Extract the (x, y) coordinate from the center of the cell holding the provided text.  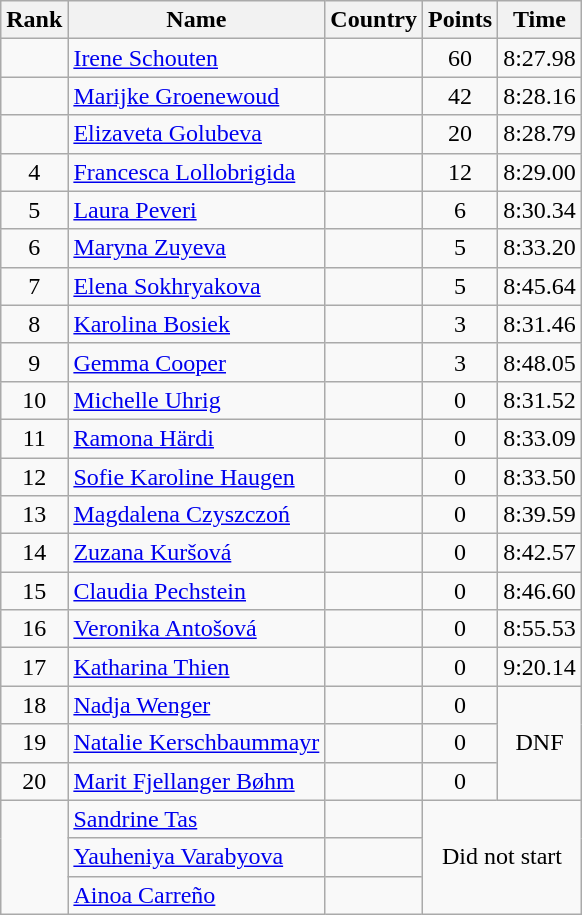
Michelle Uhrig (196, 400)
8:29.00 (540, 172)
DNF (540, 743)
8:27.98 (540, 58)
11 (34, 438)
Irene Schouten (196, 58)
Marit Fjellanger Bøhm (196, 781)
8:33.09 (540, 438)
Name (196, 20)
8:28.79 (540, 134)
8:30.34 (540, 210)
8:42.57 (540, 553)
Did not start (502, 857)
8:33.50 (540, 477)
Gemma Cooper (196, 362)
7 (34, 286)
Time (540, 20)
19 (34, 743)
Ainoa Carreño (196, 895)
17 (34, 667)
Ramona Härdi (196, 438)
Karolina Bosiek (196, 324)
Veronika Antošová (196, 629)
Natalie Kerschbaummayr (196, 743)
15 (34, 591)
Laura Peveri (196, 210)
14 (34, 553)
Sofie Karoline Haugen (196, 477)
9 (34, 362)
Claudia Pechstein (196, 591)
Elena Sokhryakova (196, 286)
8:39.59 (540, 515)
Country (374, 20)
8:31.52 (540, 400)
10 (34, 400)
9:20.14 (540, 667)
8:48.05 (540, 362)
16 (34, 629)
4 (34, 172)
Maryna Zuyeva (196, 248)
Zuzana Kuršová (196, 553)
Rank (34, 20)
Katharina Thien (196, 667)
8:33.20 (540, 248)
Francesca Lollobrigida (196, 172)
42 (460, 96)
8 (34, 324)
Yauheniya Varabyova (196, 857)
Points (460, 20)
Nadja Wenger (196, 705)
Magdalena Czyszczoń (196, 515)
Marijke Groenewoud (196, 96)
8:46.60 (540, 591)
Elizaveta Golubeva (196, 134)
13 (34, 515)
60 (460, 58)
8:31.46 (540, 324)
8:28.16 (540, 96)
8:45.64 (540, 286)
8:55.53 (540, 629)
Sandrine Tas (196, 819)
18 (34, 705)
